Find where the given text appears and provide that cell's center as (X, Y) coordinate. 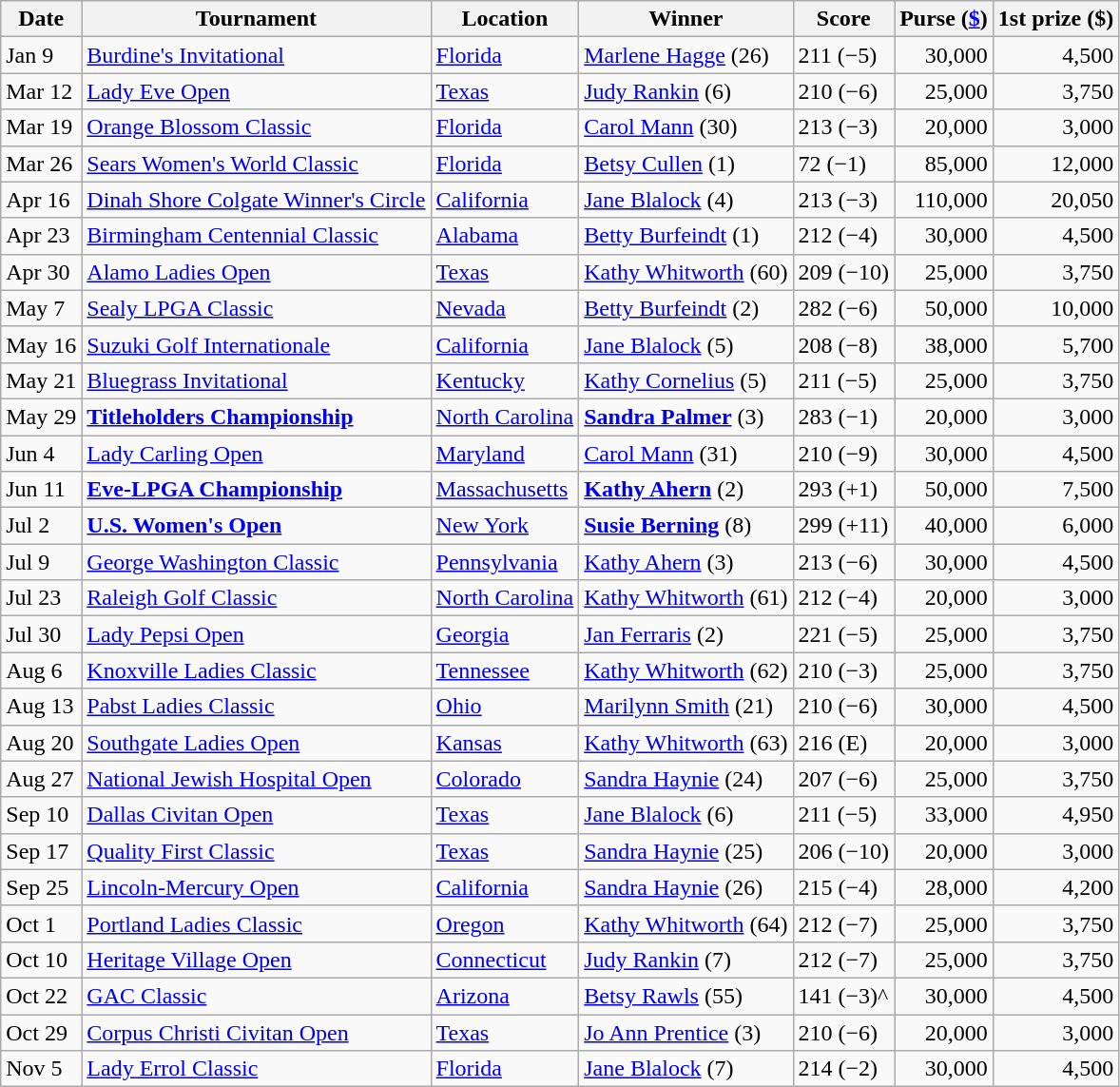
Jane Blalock (5) (686, 344)
Quality First Classic (257, 851)
Sandra Haynie (24) (686, 779)
Burdine's Invitational (257, 55)
Mar 12 (42, 91)
Oct 22 (42, 996)
May 16 (42, 344)
Southgate Ladies Open (257, 743)
Portland Ladies Classic (257, 923)
Oct 29 (42, 1032)
4,200 (1055, 887)
Aug 20 (42, 743)
Heritage Village Open (257, 960)
Sandra Haynie (25) (686, 851)
293 (+1) (844, 490)
10,000 (1055, 308)
Connecticut (505, 960)
Nevada (505, 308)
215 (−4) (844, 887)
Suzuki Golf Internationale (257, 344)
May 7 (42, 308)
Oregon (505, 923)
Betty Burfeindt (1) (686, 236)
Apr 16 (42, 200)
Kathy Whitworth (62) (686, 670)
Maryland (505, 454)
Pabst Ladies Classic (257, 707)
85,000 (944, 164)
Judy Rankin (7) (686, 960)
Kathy Whitworth (61) (686, 598)
Carol Mann (31) (686, 454)
Betty Burfeindt (2) (686, 308)
40,000 (944, 526)
214 (−2) (844, 1069)
216 (E) (844, 743)
Sep 10 (42, 815)
Aug 27 (42, 779)
GAC Classic (257, 996)
28,000 (944, 887)
Date (42, 19)
282 (−6) (844, 308)
206 (−10) (844, 851)
72 (−1) (844, 164)
Alamo Ladies Open (257, 272)
7,500 (1055, 490)
Dinah Shore Colgate Winner's Circle (257, 200)
Sealy LPGA Classic (257, 308)
Lincoln-Mercury Open (257, 887)
210 (−9) (844, 454)
Birmingham Centennial Classic (257, 236)
Apr 23 (42, 236)
20,050 (1055, 200)
5,700 (1055, 344)
Lady Carling Open (257, 454)
Titleholders Championship (257, 417)
Tournament (257, 19)
Carol Mann (30) (686, 127)
Marlene Hagge (26) (686, 55)
Colorado (505, 779)
Sears Women's World Classic (257, 164)
38,000 (944, 344)
Oct 10 (42, 960)
Ohio (505, 707)
Kansas (505, 743)
Bluegrass Invitational (257, 380)
Pennsylvania (505, 562)
May 29 (42, 417)
Marilynn Smith (21) (686, 707)
Jul 23 (42, 598)
Winner (686, 19)
299 (+11) (844, 526)
Georgia (505, 634)
Jane Blalock (6) (686, 815)
Jul 30 (42, 634)
Knoxville Ladies Classic (257, 670)
33,000 (944, 815)
Betsy Cullen (1) (686, 164)
Massachusetts (505, 490)
Betsy Rawls (55) (686, 996)
1st prize ($) (1055, 19)
Susie Berning (8) (686, 526)
Jun 11 (42, 490)
Orange Blossom Classic (257, 127)
213 (−6) (844, 562)
Jun 4 (42, 454)
Eve-LPGA Championship (257, 490)
Alabama (505, 236)
Lady Eve Open (257, 91)
Kathy Ahern (2) (686, 490)
208 (−8) (844, 344)
209 (−10) (844, 272)
Lady Errol Classic (257, 1069)
Kathy Whitworth (63) (686, 743)
New York (505, 526)
Apr 30 (42, 272)
Lady Pepsi Open (257, 634)
Sep 17 (42, 851)
Mar 19 (42, 127)
Arizona (505, 996)
George Washington Classic (257, 562)
Kentucky (505, 380)
Sep 25 (42, 887)
Sandra Haynie (26) (686, 887)
Dallas Civitan Open (257, 815)
Mar 26 (42, 164)
110,000 (944, 200)
Jul 2 (42, 526)
Jan Ferraris (2) (686, 634)
Raleigh Golf Classic (257, 598)
Jan 9 (42, 55)
National Jewish Hospital Open (257, 779)
U.S. Women's Open (257, 526)
210 (−3) (844, 670)
Oct 1 (42, 923)
12,000 (1055, 164)
Nov 5 (42, 1069)
Kathy Ahern (3) (686, 562)
207 (−6) (844, 779)
Kathy Whitworth (64) (686, 923)
6,000 (1055, 526)
Jo Ann Prentice (3) (686, 1032)
283 (−1) (844, 417)
Kathy Whitworth (60) (686, 272)
Kathy Cornelius (5) (686, 380)
Jane Blalock (4) (686, 200)
May 21 (42, 380)
Aug 6 (42, 670)
141 (−3)^ (844, 996)
Corpus Christi Civitan Open (257, 1032)
Score (844, 19)
Purse ($) (944, 19)
Aug 13 (42, 707)
Tennessee (505, 670)
Sandra Palmer (3) (686, 417)
Jul 9 (42, 562)
Jane Blalock (7) (686, 1069)
Location (505, 19)
221 (−5) (844, 634)
Judy Rankin (6) (686, 91)
4,950 (1055, 815)
